Pinpoint the cell where the given text exists, returning its [x, y] midpoint coordinate. 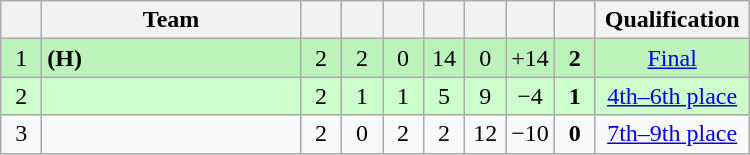
Final [672, 58]
12 [486, 134]
Team [172, 20]
3 [22, 134]
7th–9th place [672, 134]
5 [444, 96]
Qualification [672, 20]
+14 [530, 58]
−4 [530, 96]
−10 [530, 134]
4th–6th place [672, 96]
(H) [172, 58]
14 [444, 58]
9 [486, 96]
